Find where the given text appears and provide that cell's center as [X, Y] coordinate. 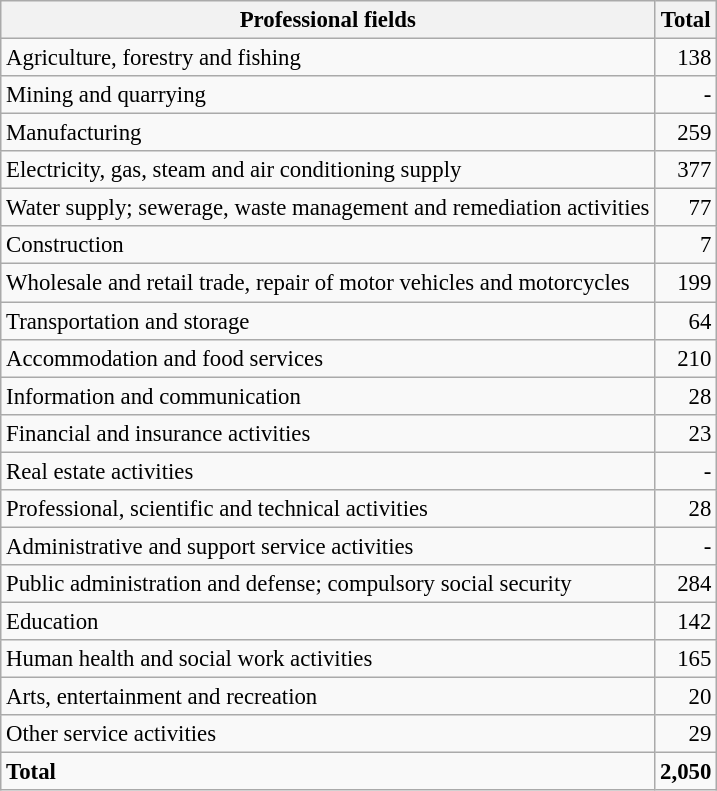
377 [686, 170]
23 [686, 433]
210 [686, 358]
Agriculture, forestry and fishing [328, 58]
20 [686, 697]
Professional, scientific and technical activities [328, 509]
199 [686, 283]
Public administration and defense; compulsory social security [328, 584]
Other service activities [328, 734]
7 [686, 245]
Administrative and support service activities [328, 546]
Information and communication [328, 396]
Real estate activities [328, 471]
29 [686, 734]
259 [686, 133]
2,050 [686, 772]
Arts, entertainment and recreation [328, 697]
Construction [328, 245]
Water supply; sewerage, waste management and remediation activities [328, 208]
Mining and quarrying [328, 95]
Wholesale and retail trade, repair of motor vehicles and motorcycles [328, 283]
Manufacturing [328, 133]
Transportation and storage [328, 321]
Education [328, 621]
165 [686, 659]
64 [686, 321]
Electricity, gas, steam and air conditioning supply [328, 170]
Human health and social work activities [328, 659]
Professional fields [328, 20]
Financial and insurance activities [328, 433]
77 [686, 208]
284 [686, 584]
142 [686, 621]
138 [686, 58]
Accommodation and food services [328, 358]
